Provide the [X, Y] coordinate of the cell's center where the given text is located.  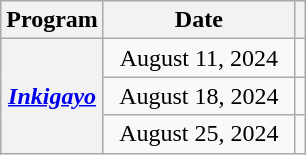
August 25, 2024 [198, 134]
Program [52, 20]
Date [198, 20]
Inkigayo [52, 96]
August 11, 2024 [198, 58]
August 18, 2024 [198, 96]
